Locate the cell with the specified text and output its [X, Y] center coordinate. 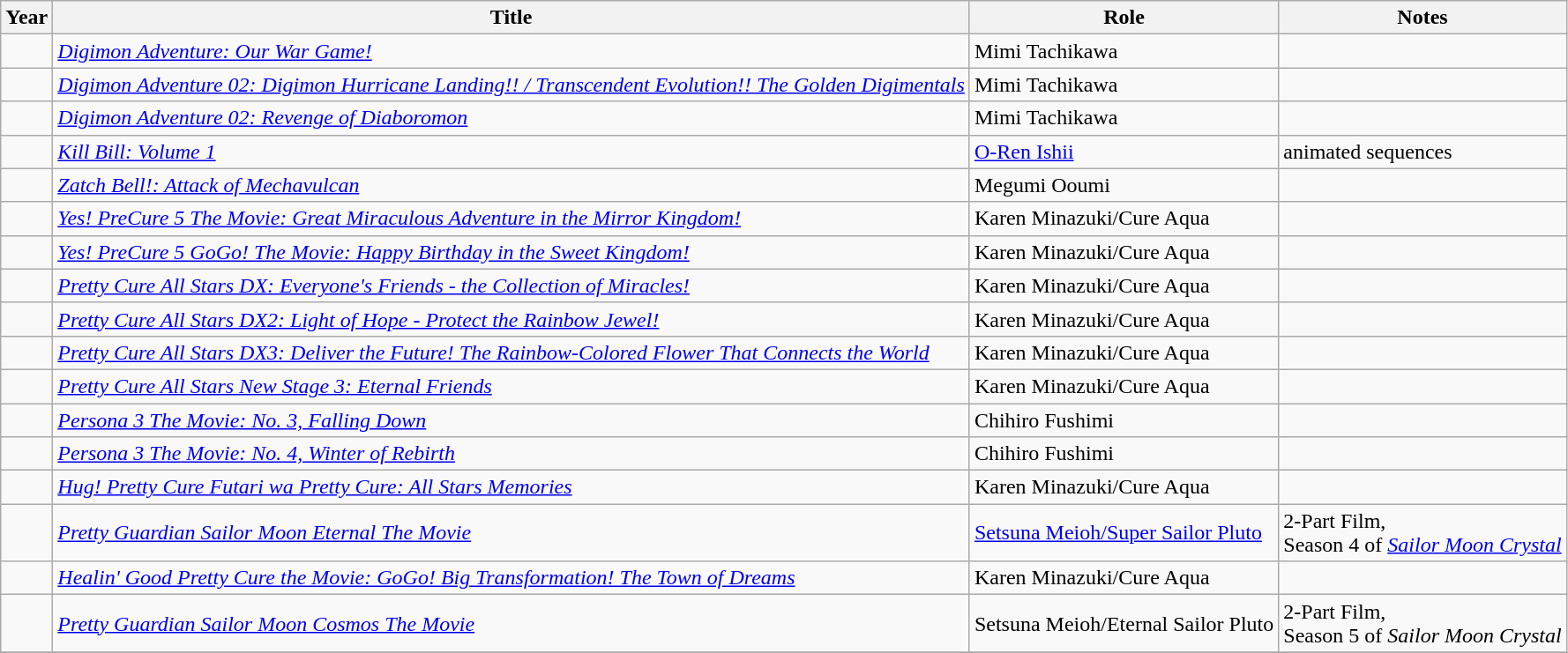
Hug! Pretty Cure Futari wa Pretty Cure: All Stars Memories [511, 487]
Pretty Cure All Stars New Stage 3: Eternal Friends [511, 386]
Title [511, 18]
Yes! PreCure 5 GoGo! The Movie: Happy Birthday in the Sweet Kingdom! [511, 252]
Digimon Adventure: Our War Game! [511, 51]
Persona 3 The Movie: No. 3, Falling Down [511, 420]
animated sequences [1422, 152]
2-Part Film,Season 4 of Sailor Moon Crystal [1422, 532]
Digimon Adventure 02: Digimon Hurricane Landing!! / Transcendent Evolution!! The Golden Digimentals [511, 85]
Persona 3 The Movie: No. 4, Winter of Rebirth [511, 454]
Megumi Ooumi [1124, 185]
Year [26, 18]
Role [1124, 18]
Pretty Cure All Stars DX2: Light of Hope - Protect the Rainbow Jewel! [511, 319]
2-Part Film,Season 5 of Sailor Moon Crystal [1422, 624]
Pretty Guardian Sailor Moon Cosmos The Movie [511, 624]
O-Ren Ishii [1124, 152]
Yes! PreCure 5 The Movie: Great Miraculous Adventure in the Mirror Kingdom! [511, 219]
Pretty Cure All Stars DX: Everyone's Friends - the Collection of Miracles! [511, 286]
Pretty Guardian Sailor Moon Eternal The Movie [511, 532]
Notes [1422, 18]
Pretty Cure All Stars DX3: Deliver the Future! The Rainbow-Colored Flower That Connects the World [511, 352]
Setsuna Meioh/Super Sailor Pluto [1124, 532]
Setsuna Meioh/Eternal Sailor Pluto [1124, 624]
Zatch Bell!: Attack of Mechavulcan [511, 185]
Kill Bill: Volume 1 [511, 152]
Healin' Good Pretty Cure the Movie: GoGo! Big Transformation! The Town of Dreams [511, 578]
Digimon Adventure 02: Revenge of Diaboromon [511, 118]
